Identify which cell holds the provided text, then report its [x, y] central coordinate. 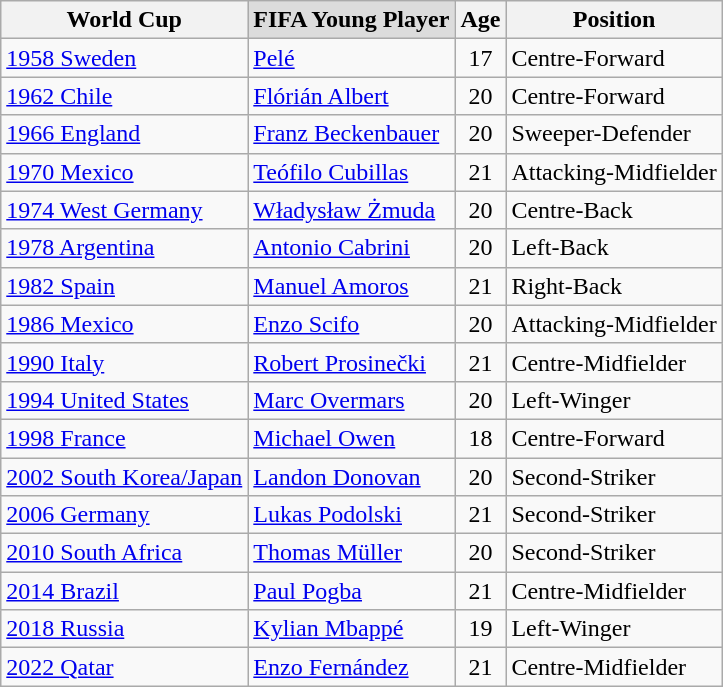
1982 Spain [124, 286]
17 [480, 58]
1966 England [124, 134]
Lukas Podolski [352, 515]
Sweeper-Defender [614, 134]
Manuel Amoros [352, 286]
Antonio Cabrini [352, 248]
1958 Sweden [124, 58]
FIFA Young Player [352, 20]
19 [480, 629]
18 [480, 438]
World Cup [124, 20]
Kylian Mbappé [352, 629]
2018 Russia [124, 629]
Teófilo Cubillas [352, 172]
Pelé [352, 58]
2006 Germany [124, 515]
Enzo Fernández [352, 667]
Centre-Back [614, 210]
Left-Back [614, 248]
2010 South Africa [124, 553]
1990 Italy [124, 362]
Franz Beckenbauer [352, 134]
Robert Prosinečki [352, 362]
Władysław Żmuda [352, 210]
Marc Overmars [352, 400]
Thomas Müller [352, 553]
1962 Chile [124, 96]
2002 South Korea/Japan [124, 477]
Right-Back [614, 286]
Paul Pogba [352, 591]
1970 Mexico [124, 172]
Position [614, 20]
1994 United States [124, 400]
Flórián Albert [352, 96]
1974 West Germany [124, 210]
2022 Qatar [124, 667]
1986 Mexico [124, 324]
2014 Brazil [124, 591]
Age [480, 20]
Michael Owen [352, 438]
1998 France [124, 438]
Landon Donovan [352, 477]
Enzo Scifo [352, 324]
1978 Argentina [124, 248]
